Determine the [X, Y] coordinate at the center of the cell enclosing the given text.  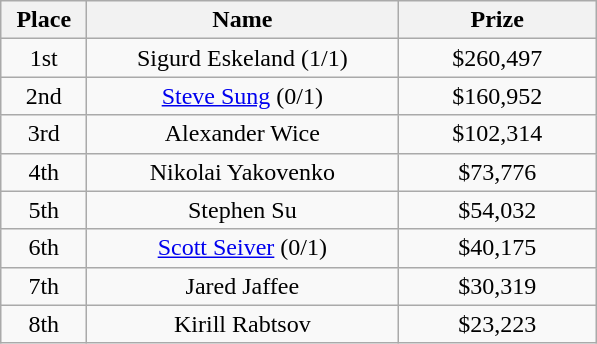
Kirill Rabtsov [242, 324]
Name [242, 20]
Place [44, 20]
Nikolai Yakovenko [242, 172]
7th [44, 286]
Stephen Su [242, 210]
$260,497 [498, 58]
Prize [498, 20]
$40,175 [498, 248]
2nd [44, 96]
$30,319 [498, 286]
$160,952 [498, 96]
Scott Seiver (0/1) [242, 248]
$54,032 [498, 210]
5th [44, 210]
3rd [44, 134]
$73,776 [498, 172]
$23,223 [498, 324]
$102,314 [498, 134]
Jared Jaffee [242, 286]
Sigurd Eskeland (1/1) [242, 58]
Steve Sung (0/1) [242, 96]
6th [44, 248]
8th [44, 324]
1st [44, 58]
Alexander Wice [242, 134]
4th [44, 172]
